Search for the cell housing the specified text and yield its [x, y] center coordinate. 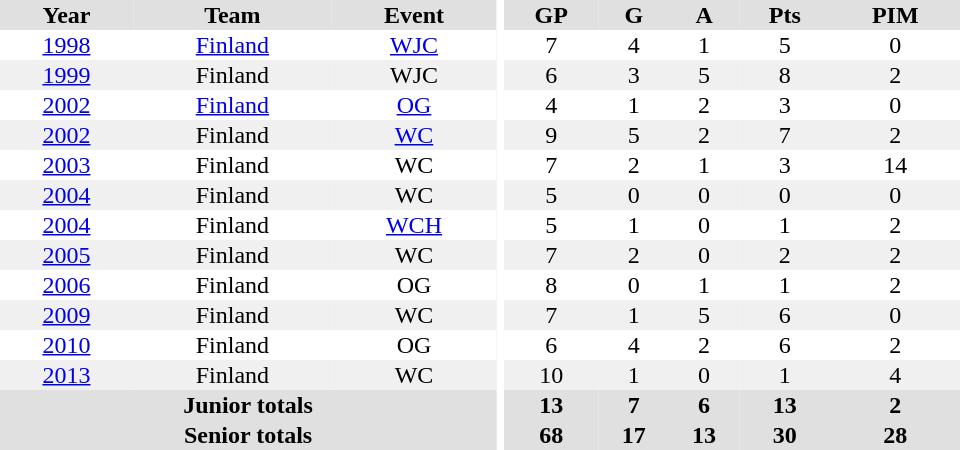
2010 [66, 345]
GP [552, 15]
2005 [66, 255]
G [634, 15]
17 [634, 435]
Team [232, 15]
2006 [66, 285]
1998 [66, 45]
Pts [784, 15]
A [704, 15]
2009 [66, 315]
14 [895, 165]
68 [552, 435]
PIM [895, 15]
1999 [66, 75]
2003 [66, 165]
Event [414, 15]
30 [784, 435]
Junior totals [248, 405]
9 [552, 135]
Senior totals [248, 435]
10 [552, 375]
WCH [414, 225]
28 [895, 435]
Year [66, 15]
2013 [66, 375]
